Return [x, y] of the center of cell containing provided text 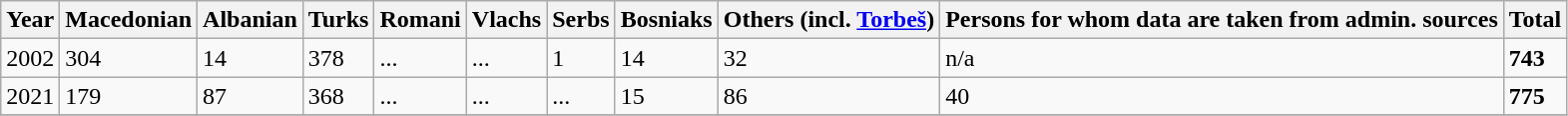
15 [667, 96]
87 [251, 96]
179 [129, 96]
2002 [30, 58]
86 [828, 96]
775 [1535, 96]
Persons for whom data are taken from admin. sources [1222, 20]
304 [129, 58]
Total [1535, 20]
n/a [1222, 58]
Turks [338, 20]
Serbs [581, 20]
Others (incl. Torbeš) [828, 20]
32 [828, 58]
743 [1535, 58]
40 [1222, 96]
Year [30, 20]
Macedonian [129, 20]
Vlachs [506, 20]
368 [338, 96]
2021 [30, 96]
Bosniaks [667, 20]
Romani [420, 20]
1 [581, 58]
Albanian [251, 20]
378 [338, 58]
